Capture the cell that displays the provided text and extract its (x, y) central coordinate. 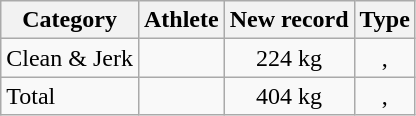
404 kg (289, 96)
Type (384, 20)
Clean & Jerk (70, 58)
Athlete (181, 20)
New record (289, 20)
Total (70, 96)
Category (70, 20)
224 kg (289, 58)
